Identify which cell holds the provided text, then report its (x, y) central coordinate. 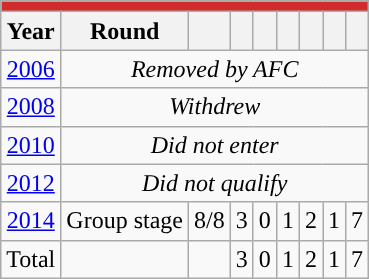
2006 (31, 69)
8/8 (210, 221)
Year (31, 31)
Withdrew (215, 107)
Did not qualify (215, 183)
Total (31, 259)
2014 (31, 221)
Round (125, 31)
2008 (31, 107)
Removed by AFC (215, 69)
Group stage (125, 221)
Did not enter (215, 145)
2012 (31, 183)
2010 (31, 145)
